Identify which cell holds the provided text, then report its [X, Y] central coordinate. 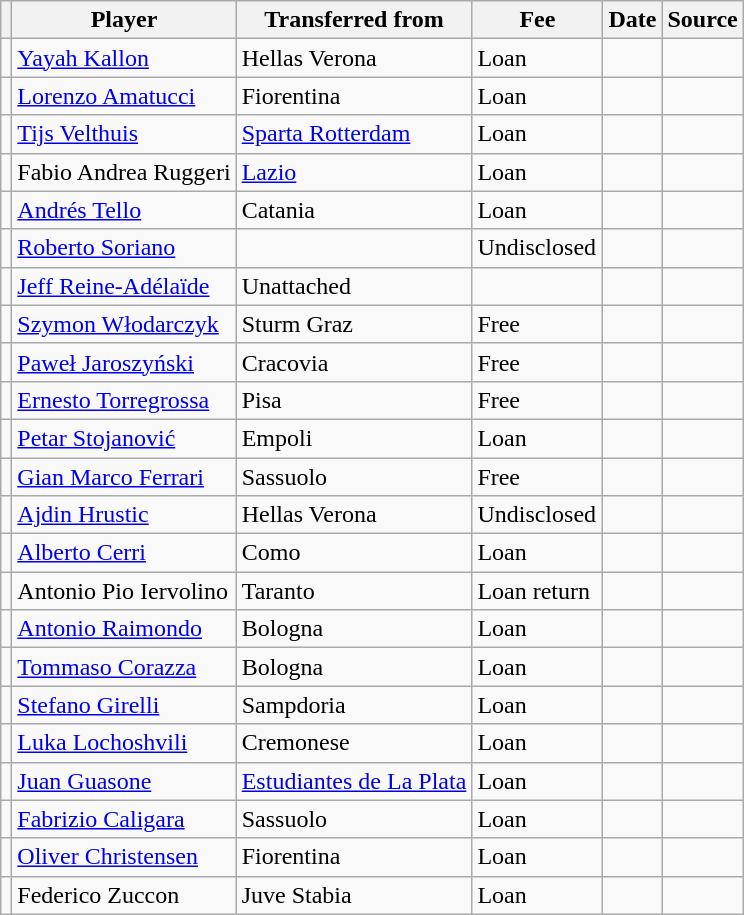
Fee [538, 20]
Alberto Cerri [124, 553]
Cracovia [354, 362]
Jeff Reine-Adélaïde [124, 286]
Pisa [354, 400]
Taranto [354, 591]
Fabrizio Caligara [124, 819]
Ernesto Torregrossa [124, 400]
Antonio Raimondo [124, 629]
Source [702, 20]
Juan Guasone [124, 781]
Sturm Graz [354, 324]
Catania [354, 210]
Tijs Velthuis [124, 134]
Federico Zuccon [124, 895]
Player [124, 20]
Date [632, 20]
Petar Stojanović [124, 438]
Paweł Jaroszyński [124, 362]
Estudiantes de La Plata [354, 781]
Luka Lochoshvili [124, 743]
Szymon Włodarczyk [124, 324]
Andrés Tello [124, 210]
Empoli [354, 438]
Loan return [538, 591]
Sparta Rotterdam [354, 134]
Roberto Soriano [124, 248]
Yayah Kallon [124, 58]
Lorenzo Amatucci [124, 96]
Oliver Christensen [124, 857]
Fabio Andrea Ruggeri [124, 172]
Como [354, 553]
Juve Stabia [354, 895]
Unattached [354, 286]
Lazio [354, 172]
Stefano Girelli [124, 705]
Tommaso Corazza [124, 667]
Ajdin Hrustic [124, 515]
Antonio Pio Iervolino [124, 591]
Gian Marco Ferrari [124, 477]
Sampdoria [354, 705]
Transferred from [354, 20]
Cremonese [354, 743]
